Search for the cell housing the specified text and yield its [X, Y] center coordinate. 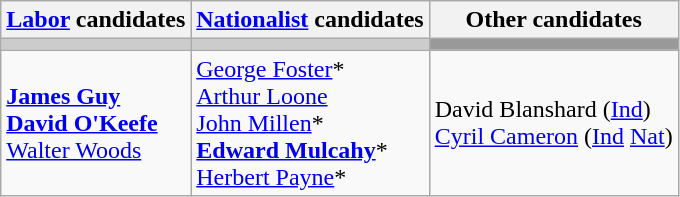
Labor candidates [96, 20]
George Foster*Arthur LooneJohn Millen*Edward Mulcahy*Herbert Payne* [310, 123]
Other candidates [554, 20]
David Blanshard (Ind)Cyril Cameron (Ind Nat) [554, 123]
Nationalist candidates [310, 20]
James GuyDavid O'KeefeWalter Woods [96, 123]
